Pinpoint the cell where the given text exists, returning its [x, y] midpoint coordinate. 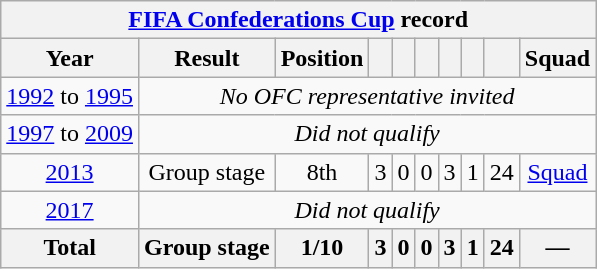
— [557, 248]
1992 to 1995 [70, 96]
Year [70, 58]
Result [206, 58]
Total [70, 248]
FIFA Confederations Cup record [298, 20]
8th [322, 172]
1997 to 2009 [70, 134]
2017 [70, 210]
Position [322, 58]
2013 [70, 172]
1/10 [322, 248]
No OFC representative invited [366, 96]
